Provide the (x, y) coordinate of the cell's center where the given text is located.  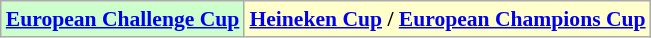
European Challenge Cup (123, 19)
Heineken Cup / European Champions Cup (447, 19)
